Pinpoint the cell where the given text exists, returning its (x, y) midpoint coordinate. 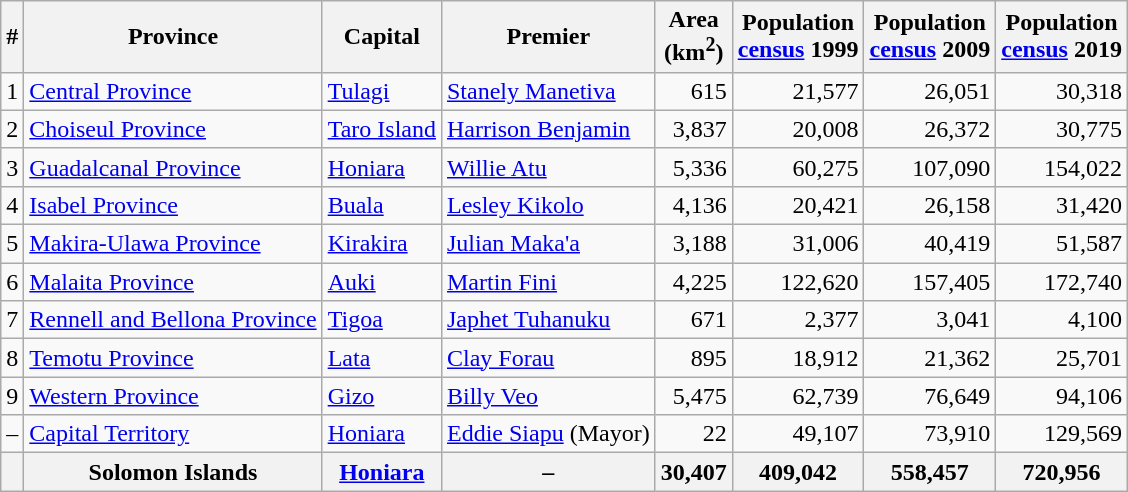
Isabel Province (173, 205)
60,275 (798, 167)
122,620 (798, 282)
Capital Territory (173, 434)
Rennell and Bellona Province (173, 320)
6 (12, 282)
Capital (382, 37)
157,405 (930, 282)
Julian Maka'a (548, 244)
172,740 (1062, 282)
4,100 (1062, 320)
895 (694, 358)
1 (12, 91)
26,051 (930, 91)
Lesley Kikolo (548, 205)
615 (694, 91)
2 (12, 129)
Buala (382, 205)
94,106 (1062, 396)
Tigoa (382, 320)
3,837 (694, 129)
Makira-Ulawa Province (173, 244)
Province (173, 37)
Guadalcanal Province (173, 167)
Clay Forau (548, 358)
21,362 (930, 358)
2,377 (798, 320)
73,910 (930, 434)
3,041 (930, 320)
26,158 (930, 205)
31,006 (798, 244)
Japhet Tuhanuku (548, 320)
720,956 (1062, 472)
3,188 (694, 244)
Kirakira (382, 244)
26,372 (930, 129)
25,701 (1062, 358)
40,419 (930, 244)
Tulagi (382, 91)
Martin Fini (548, 282)
20,008 (798, 129)
Populationcensus 2009 (930, 37)
Populationcensus 2019 (1062, 37)
Choiseul Province (173, 129)
Temotu Province (173, 358)
49,107 (798, 434)
Premier (548, 37)
30,318 (1062, 91)
Populationcensus 1999 (798, 37)
20,421 (798, 205)
107,090 (930, 167)
Billy Veo (548, 396)
9 (12, 396)
4,225 (694, 282)
Willie Atu (548, 167)
Western Province (173, 396)
8 (12, 358)
3 (12, 167)
51,587 (1062, 244)
31,420 (1062, 205)
Gizo (382, 396)
Central Province (173, 91)
76,649 (930, 396)
# (12, 37)
409,042 (798, 472)
Taro Island (382, 129)
18,912 (798, 358)
Stanely Manetiva (548, 91)
21,577 (798, 91)
Solomon Islands (173, 472)
5,475 (694, 396)
62,739 (798, 396)
22 (694, 434)
4,136 (694, 205)
Malaita Province (173, 282)
Harrison Benjamin (548, 129)
Lata (382, 358)
Auki (382, 282)
5 (12, 244)
30,775 (1062, 129)
7 (12, 320)
Eddie Siapu (Mayor) (548, 434)
5,336 (694, 167)
Area(km2) (694, 37)
671 (694, 320)
30,407 (694, 472)
4 (12, 205)
129,569 (1062, 434)
154,022 (1062, 167)
558,457 (930, 472)
